Scan for the cell matching the given text and deliver its [x, y] coordinate at center. 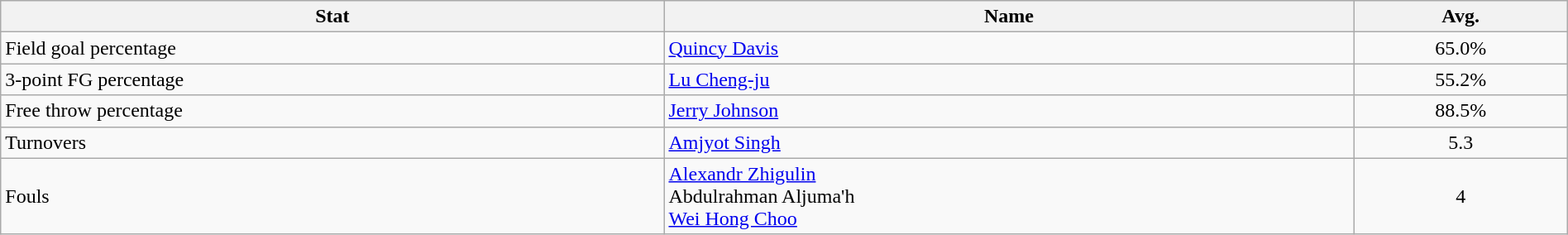
5.3 [1460, 142]
Jerry Johnson [1009, 111]
55.2% [1460, 79]
65.0% [1460, 48]
Fouls [332, 196]
Alexandr Zhigulin Abdulrahman Aljuma'h Wei Hong Choo [1009, 196]
4 [1460, 196]
Free throw percentage [332, 111]
Quincy Davis [1009, 48]
Avg. [1460, 17]
88.5% [1460, 111]
Lu Cheng-ju [1009, 79]
Amjyot Singh [1009, 142]
Name [1009, 17]
Stat [332, 17]
Turnovers [332, 142]
3-point FG percentage [332, 79]
Field goal percentage [332, 48]
